Search for the cell housing the specified text and yield its (x, y) center coordinate. 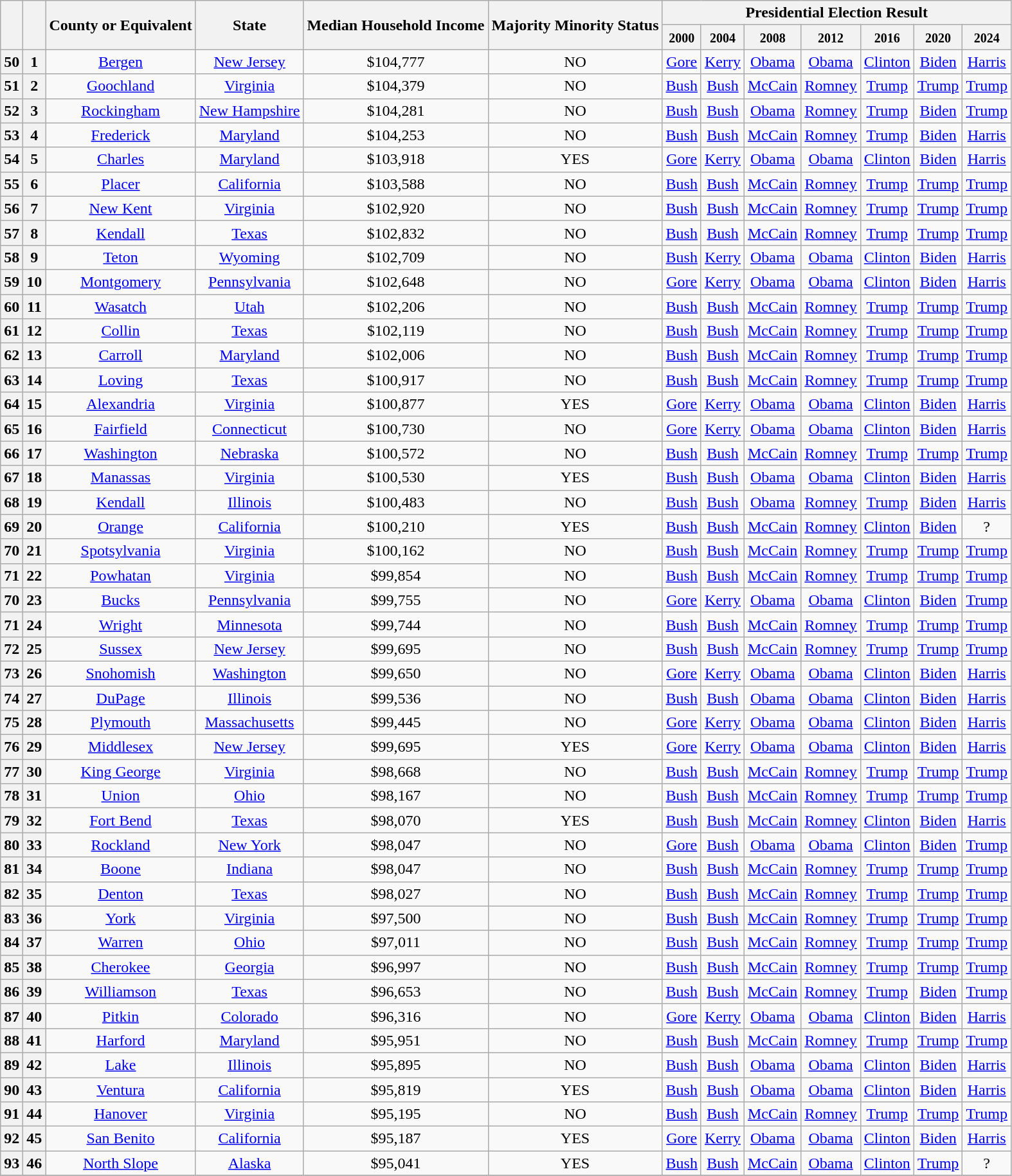
$95,195 (396, 1114)
13 (35, 356)
52 (12, 111)
Harford (121, 1040)
$100,917 (396, 380)
24 (35, 624)
68 (12, 502)
State (249, 25)
Carroll (121, 356)
$100,162 (396, 551)
31 (35, 796)
30 (35, 772)
19 (35, 502)
County or Equivalent (121, 25)
$95,187 (396, 1139)
76 (12, 747)
$99,755 (396, 600)
91 (12, 1114)
7 (35, 208)
4 (35, 135)
64 (12, 404)
Teton (121, 257)
58 (12, 257)
37 (35, 943)
75 (12, 723)
$95,895 (396, 1065)
55 (12, 184)
$102,206 (396, 307)
2008 (772, 37)
82 (12, 894)
2004 (723, 37)
39 (35, 991)
6 (35, 184)
Boone (121, 869)
2000 (682, 37)
Utah (249, 307)
Wyoming (249, 257)
53 (12, 135)
Sussex (121, 649)
$95,819 (396, 1090)
77 (12, 772)
92 (12, 1139)
29 (35, 747)
Snohomish (121, 673)
Bucks (121, 600)
$102,709 (396, 257)
74 (12, 698)
North Slope (121, 1163)
43 (35, 1090)
26 (35, 673)
80 (12, 845)
$95,041 (396, 1163)
$99,445 (396, 723)
Fort Bend (121, 820)
$100,877 (396, 404)
84 (12, 943)
$99,854 (396, 575)
23 (35, 600)
Median Household Income (396, 25)
65 (12, 429)
New Hampshire (249, 111)
61 (12, 331)
Collin (121, 331)
$99,650 (396, 673)
20 (35, 527)
Wasatch (121, 307)
60 (12, 307)
93 (12, 1163)
8 (35, 233)
$102,648 (396, 282)
$98,668 (396, 772)
78 (12, 796)
15 (35, 404)
89 (12, 1065)
Montgomery (121, 282)
40 (35, 1016)
25 (35, 649)
Frederick (121, 135)
Majority Minority Status (575, 25)
Pitkin (121, 1016)
Wright (121, 624)
San Benito (121, 1139)
$102,006 (396, 356)
2024 (987, 37)
79 (12, 820)
Hanover (121, 1114)
66 (12, 453)
$100,530 (396, 478)
56 (12, 208)
York (121, 918)
2012 (831, 37)
Williamson (121, 991)
11 (35, 307)
18 (35, 478)
Minnesota (249, 624)
Powhatan (121, 575)
$104,281 (396, 111)
51 (12, 86)
Plymouth (121, 723)
86 (12, 991)
2020 (938, 37)
67 (12, 478)
$103,588 (396, 184)
$100,483 (396, 502)
$95,951 (396, 1040)
$103,918 (396, 159)
Placer (121, 184)
22 (35, 575)
16 (35, 429)
Manassas (121, 478)
10 (35, 282)
41 (35, 1040)
$98,027 (396, 894)
46 (35, 1163)
$102,832 (396, 233)
59 (12, 282)
Warren (121, 943)
Denton (121, 894)
2 (35, 86)
27 (35, 698)
Nebraska (249, 453)
62 (12, 356)
1 (35, 62)
5 (35, 159)
Cherokee (121, 967)
2016 (887, 37)
73 (12, 673)
42 (35, 1065)
Middlesex (121, 747)
New Kent (121, 208)
Loving (121, 380)
83 (12, 918)
Ventura (121, 1090)
$104,253 (396, 135)
14 (35, 380)
28 (35, 723)
$104,379 (396, 86)
$97,500 (396, 918)
$100,210 (396, 527)
$100,572 (396, 453)
New York (249, 845)
85 (12, 967)
81 (12, 869)
$102,920 (396, 208)
36 (35, 918)
$96,653 (396, 991)
32 (35, 820)
Bergen (121, 62)
DuPage (121, 698)
3 (35, 111)
Spotsylvania (121, 551)
$97,011 (396, 943)
Orange (121, 527)
57 (12, 233)
9 (35, 257)
72 (12, 649)
Georgia (249, 967)
Massachusetts (249, 723)
33 (35, 845)
44 (35, 1114)
12 (35, 331)
35 (35, 894)
Lake (121, 1065)
$99,744 (396, 624)
50 (12, 62)
Colorado (249, 1016)
Charles (121, 159)
$99,536 (396, 698)
$98,167 (396, 796)
Presidential Election Result (836, 13)
$100,730 (396, 429)
$96,997 (396, 967)
$102,119 (396, 331)
34 (35, 869)
90 (12, 1090)
54 (12, 159)
Union (121, 796)
Rockingham (121, 111)
69 (12, 527)
Goochland (121, 86)
Rockland (121, 845)
Indiana (249, 869)
$98,070 (396, 820)
87 (12, 1016)
King George (121, 772)
$96,316 (396, 1016)
17 (35, 453)
Alexandria (121, 404)
21 (35, 551)
88 (12, 1040)
63 (12, 380)
38 (35, 967)
45 (35, 1139)
Fairfield (121, 429)
$104,777 (396, 62)
Alaska (249, 1163)
Connecticut (249, 429)
